Find where the given text appears and provide that cell's center as [X, Y] coordinate. 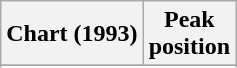
Chart (1993) [72, 34]
Peakposition [189, 34]
